Pinpoint the cell where the given text exists, returning its [X, Y] midpoint coordinate. 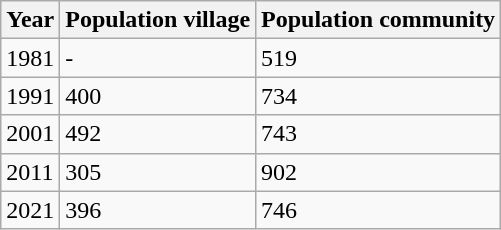
492 [158, 134]
Population village [158, 20]
2011 [30, 172]
743 [378, 134]
2001 [30, 134]
305 [158, 172]
Population community [378, 20]
1981 [30, 58]
396 [158, 210]
400 [158, 96]
2021 [30, 210]
- [158, 58]
734 [378, 96]
1991 [30, 96]
902 [378, 172]
746 [378, 210]
519 [378, 58]
Year [30, 20]
